Extract the (X, Y) coordinate from the center of the cell holding the provided text.  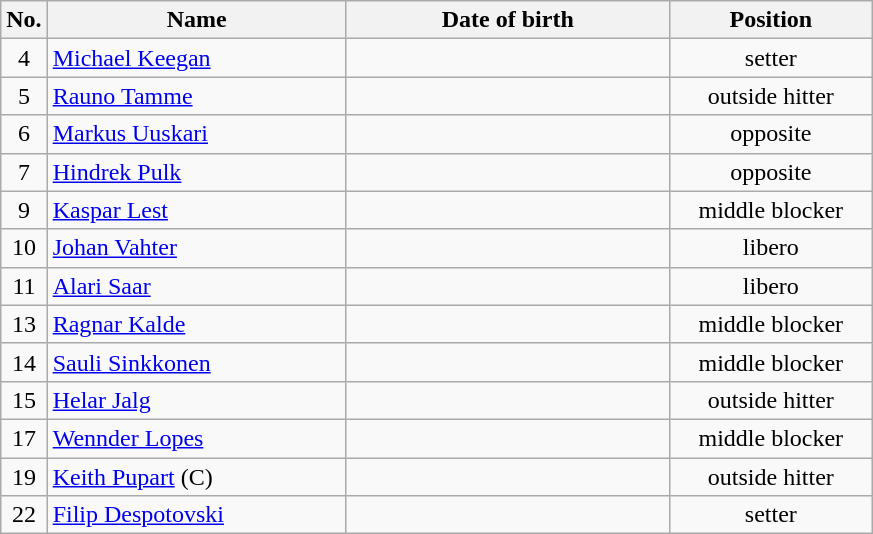
10 (24, 248)
No. (24, 20)
Markus Uuskari (196, 134)
7 (24, 172)
19 (24, 477)
Position (770, 20)
Name (196, 20)
13 (24, 324)
Alari Saar (196, 286)
9 (24, 210)
4 (24, 58)
Keith Pupart (C) (196, 477)
Michael Keegan (196, 58)
22 (24, 515)
Wennder Lopes (196, 438)
Johan Vahter (196, 248)
14 (24, 362)
17 (24, 438)
Sauli Sinkkonen (196, 362)
Filip Despotovski (196, 515)
Rauno Tamme (196, 96)
15 (24, 400)
Date of birth (508, 20)
11 (24, 286)
Hindrek Pulk (196, 172)
5 (24, 96)
Helar Jalg (196, 400)
6 (24, 134)
Ragnar Kalde (196, 324)
Kaspar Lest (196, 210)
